Provide the [x, y] coordinate of the cell's center where the given text is located.  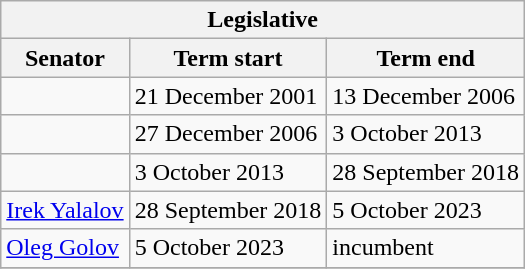
Term start [228, 58]
21 December 2001 [228, 96]
13 December 2006 [426, 96]
Irek Yalalov [65, 210]
Oleg Golov [65, 248]
Legislative [263, 20]
Term end [426, 58]
27 December 2006 [228, 134]
Senator [65, 58]
incumbent [426, 248]
